Search for the cell housing the specified text and yield its [X, Y] center coordinate. 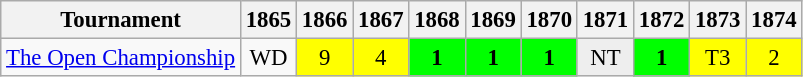
1872 [661, 20]
WD [268, 58]
1865 [268, 20]
4 [381, 58]
1870 [549, 20]
1871 [605, 20]
Tournament [121, 20]
1874 [774, 20]
The Open Championship [121, 58]
NT [605, 58]
T3 [718, 58]
1866 [325, 20]
1873 [718, 20]
1868 [437, 20]
2 [774, 58]
1867 [381, 20]
9 [325, 58]
1869 [493, 20]
